Output the [X, Y] coordinate of the center of the cell containing the given text.  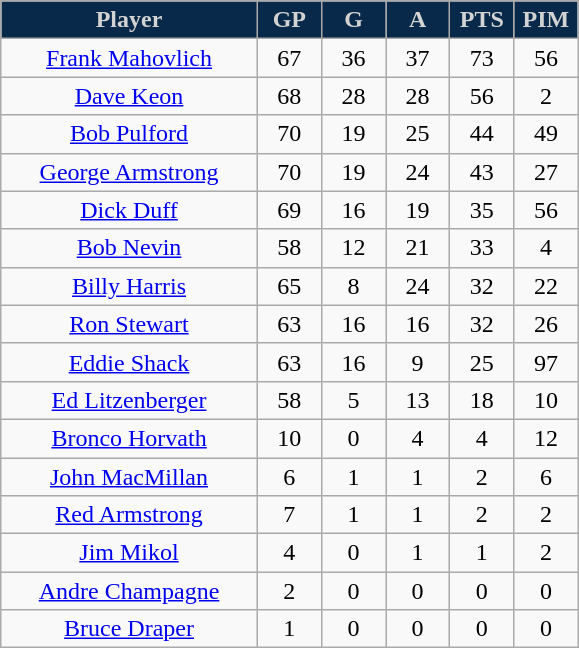
27 [546, 172]
Frank Mahovlich [130, 58]
George Armstrong [130, 172]
Ed Litzenberger [130, 400]
Bronco Horvath [130, 438]
Bob Nevin [130, 248]
Bruce Draper [130, 629]
36 [353, 58]
Red Armstrong [130, 515]
65 [289, 286]
GP [289, 20]
Billy Harris [130, 286]
67 [289, 58]
Ron Stewart [130, 324]
G [353, 20]
Eddie Shack [130, 362]
Player [130, 20]
21 [418, 248]
5 [353, 400]
35 [482, 210]
Bob Pulford [130, 134]
PTS [482, 20]
A [418, 20]
44 [482, 134]
26 [546, 324]
37 [418, 58]
7 [289, 515]
73 [482, 58]
43 [482, 172]
22 [546, 286]
18 [482, 400]
Andre Champagne [130, 591]
49 [546, 134]
13 [418, 400]
69 [289, 210]
John MacMillan [130, 477]
Dave Keon [130, 96]
68 [289, 96]
33 [482, 248]
PIM [546, 20]
9 [418, 362]
Dick Duff [130, 210]
Jim Mikol [130, 553]
8 [353, 286]
97 [546, 362]
